Find where the given text appears and provide that cell's center as (x, y) coordinate. 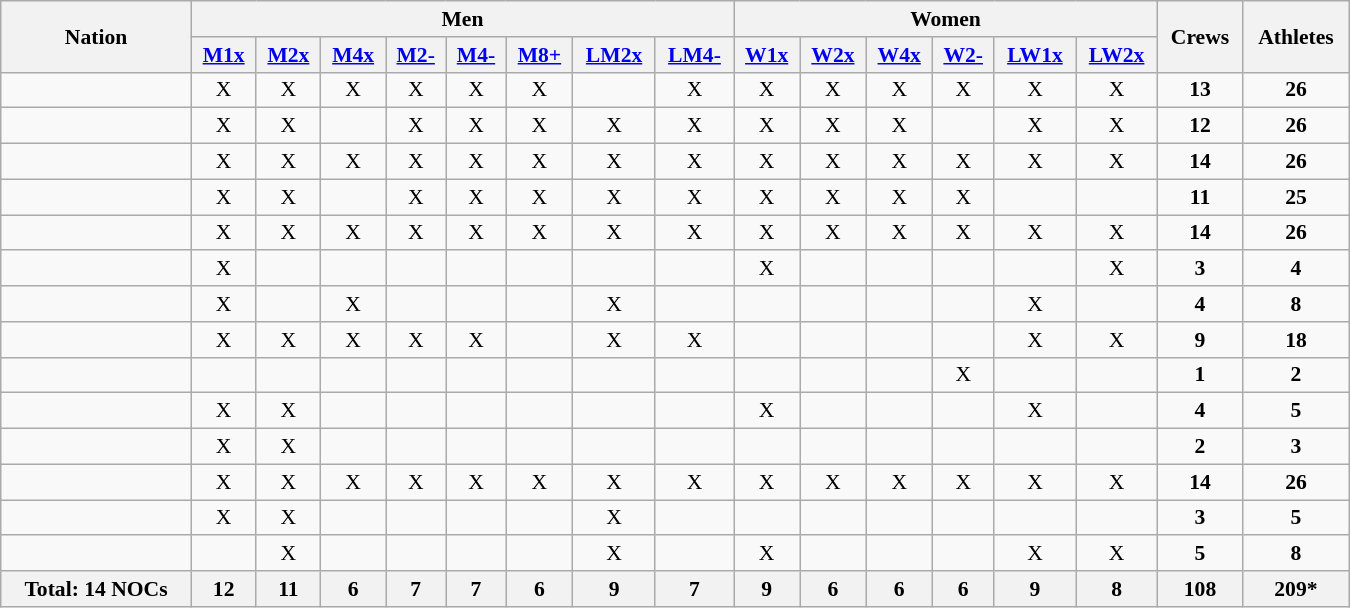
W1x (767, 55)
Men (462, 19)
LW1x (1035, 55)
Athletes (1296, 36)
M8+ (540, 55)
M2x (288, 55)
LM2x (614, 55)
Crews (1200, 36)
LW2x (1117, 55)
209* (1296, 589)
M4- (476, 55)
M2- (416, 55)
Women (946, 19)
LM4- (694, 55)
Nation (96, 36)
18 (1296, 340)
M1x (224, 55)
25 (1296, 197)
W2- (963, 55)
1 (1200, 375)
108 (1200, 589)
13 (1200, 90)
Total: 14 NOCs (96, 589)
W2x (833, 55)
W4x (899, 55)
M4x (354, 55)
